Output the (x, y) coordinate of the center of the cell containing the given text.  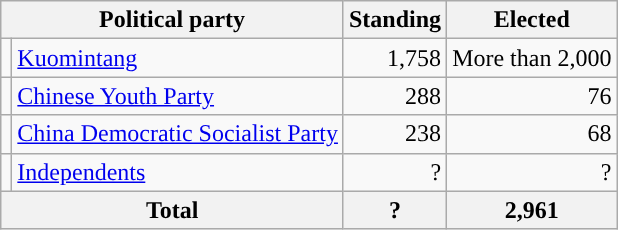
238 (394, 134)
Standing (394, 20)
Total (172, 210)
Independents (178, 172)
288 (394, 96)
76 (532, 96)
1,758 (394, 58)
Political party (172, 20)
Chinese Youth Party (178, 96)
China Democratic Socialist Party (178, 134)
2,961 (532, 210)
Kuomintang (178, 58)
68 (532, 134)
More than 2,000 (532, 58)
Elected (532, 20)
